Pinpoint the cell where the given text exists, returning its [X, Y] midpoint coordinate. 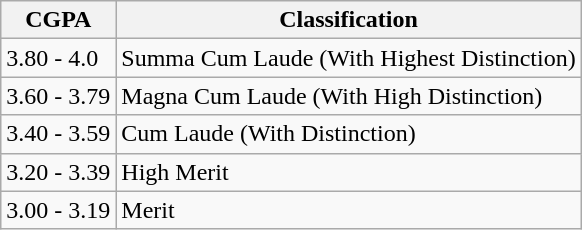
CGPA [58, 20]
3.20 - 3.39 [58, 172]
3.80 - 4.0 [58, 58]
Magna Cum Laude (With High Distinction) [348, 96]
Summa Cum Laude (With Highest Distinction) [348, 58]
Merit [348, 210]
Classification [348, 20]
3.40 - 3.59 [58, 134]
Cum Laude (With Distinction) [348, 134]
High Merit [348, 172]
3.60 - 3.79 [58, 96]
3.00 - 3.19 [58, 210]
